Determine the [x, y] coordinate at the center of the cell enclosing the given text.  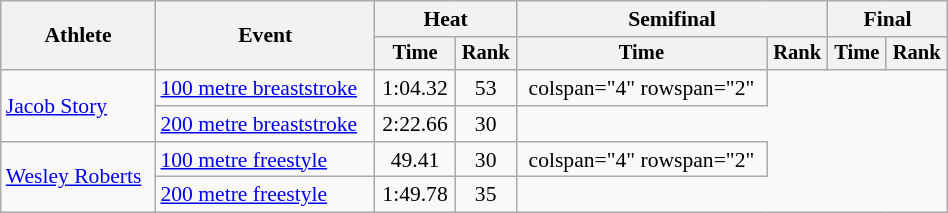
53 [486, 88]
Wesley Roberts [78, 178]
49.41 [415, 160]
100 metre freestyle [265, 160]
1:04.32 [415, 88]
Heat [446, 19]
1:49.78 [415, 195]
Athlete [78, 36]
2:22.66 [415, 124]
200 metre breaststroke [265, 124]
Event [265, 36]
200 metre freestyle [265, 195]
Jacob Story [78, 106]
100 metre breaststroke [265, 88]
35 [486, 195]
Final [888, 19]
Semifinal [672, 19]
